Search for the cell housing the specified text and yield its (X, Y) center coordinate. 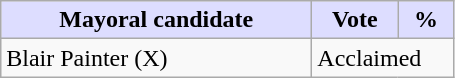
Acclaimed (383, 58)
Mayoral candidate (156, 20)
Vote (355, 20)
Blair Painter (X) (156, 58)
% (426, 20)
